Identify which cell holds the provided text, then report its [X, Y] central coordinate. 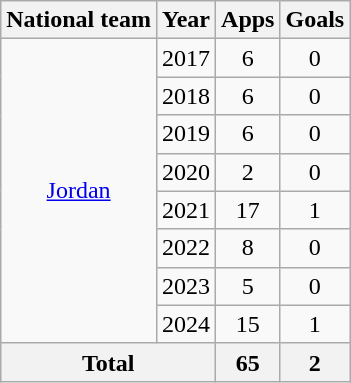
2018 [186, 96]
5 [248, 286]
National team [79, 20]
Goals [315, 20]
Jordan [79, 191]
Year [186, 20]
2022 [186, 248]
Total [108, 362]
Apps [248, 20]
2020 [186, 172]
2017 [186, 58]
2024 [186, 324]
17 [248, 210]
2019 [186, 134]
65 [248, 362]
15 [248, 324]
8 [248, 248]
2023 [186, 286]
2021 [186, 210]
